Find where the given text appears and provide that cell's center as (X, Y) coordinate. 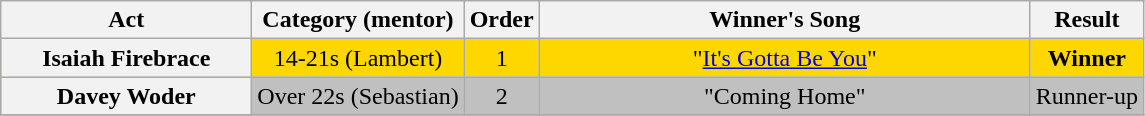
Isaiah Firebrace (126, 58)
14-21s (Lambert) (358, 58)
Winner (1086, 58)
"Coming Home" (784, 96)
"It's Gotta Be You" (784, 58)
1 (502, 58)
Over 22s (Sebastian) (358, 96)
Davey Woder (126, 96)
Act (126, 20)
Winner's Song (784, 20)
Result (1086, 20)
Category (mentor) (358, 20)
2 (502, 96)
Order (502, 20)
Runner-up (1086, 96)
